Scan for the cell matching the given text and deliver its (x, y) coordinate at center. 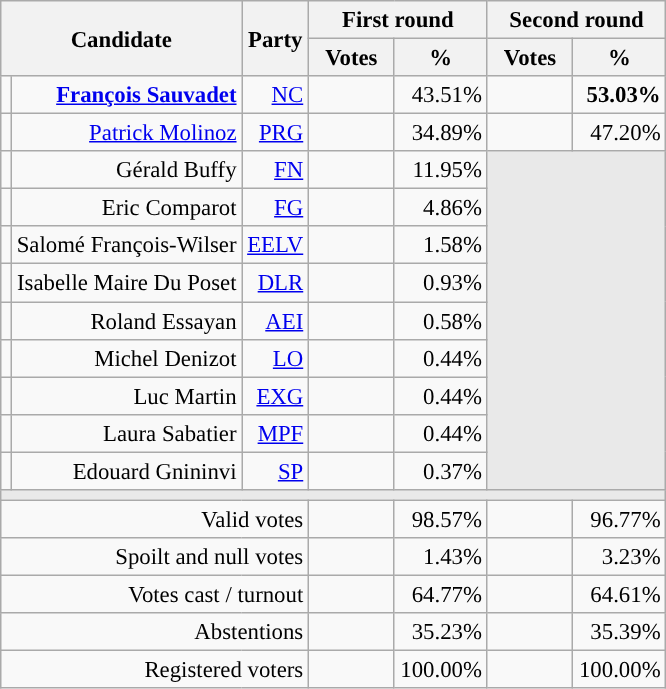
Abstentions (155, 632)
EELV (276, 245)
0.93% (440, 283)
Eric Comparot (126, 208)
1.43% (440, 557)
Registered voters (155, 670)
EXG (276, 396)
FN (276, 170)
NC (276, 95)
35.23% (440, 632)
LO (276, 358)
Laura Sabatier (126, 433)
Salomé François-Wilser (126, 245)
MPF (276, 433)
Valid votes (155, 519)
Patrick Molinoz (126, 133)
Second round (576, 20)
0.37% (440, 471)
64.77% (440, 594)
Luc Martin (126, 396)
First round (398, 20)
47.20% (620, 133)
53.03% (620, 95)
Roland Essayan (126, 321)
AEI (276, 321)
43.51% (440, 95)
Isabelle Maire Du Poset (126, 283)
Michel Denizot (126, 358)
98.57% (440, 519)
Gérald Buffy (126, 170)
François Sauvadet (126, 95)
Candidate (122, 38)
PRG (276, 133)
96.77% (620, 519)
64.61% (620, 594)
SP (276, 471)
4.86% (440, 208)
1.58% (440, 245)
0.58% (440, 321)
FG (276, 208)
34.89% (440, 133)
DLR (276, 283)
Spoilt and null votes (155, 557)
3.23% (620, 557)
35.39% (620, 632)
11.95% (440, 170)
Party (276, 38)
Votes cast / turnout (155, 594)
Edouard Gnininvi (126, 471)
